Scan for the cell matching the given text and deliver its (X, Y) coordinate at center. 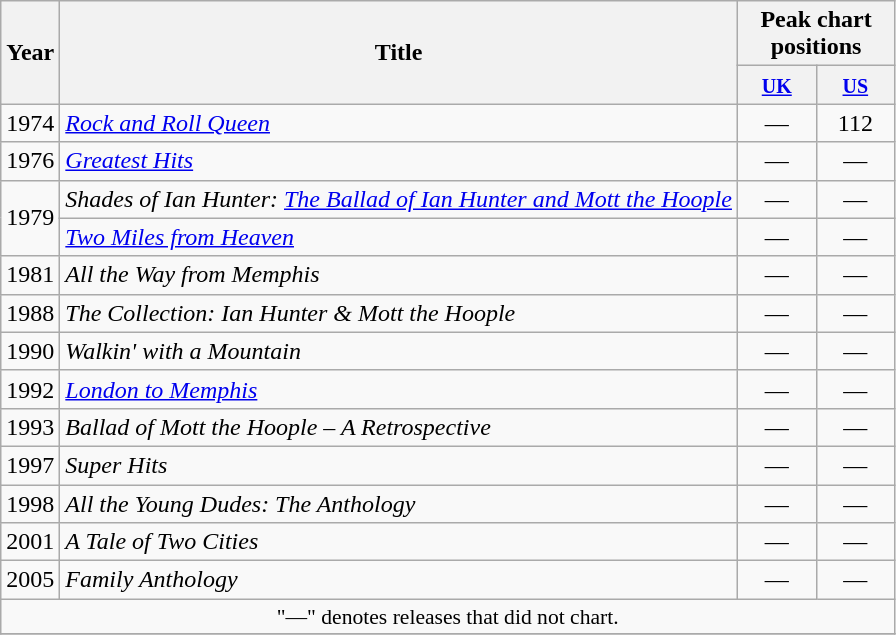
1997 (30, 465)
Super Hits (399, 465)
Ballad of Mott the Hoople – A Retrospective (399, 427)
Walkin' with a Mountain (399, 351)
Greatest Hits (399, 161)
Shades of Ian Hunter: The Ballad of Ian Hunter and Mott the Hoople (399, 199)
1981 (30, 275)
112 (856, 123)
The Collection: Ian Hunter & Mott the Hoople (399, 313)
2005 (30, 580)
1976 (30, 161)
Family Anthology (399, 580)
Rock and Roll Queen (399, 123)
1988 (30, 313)
UK (776, 85)
London to Memphis (399, 389)
2001 (30, 542)
1993 (30, 427)
Peak chart positions (816, 34)
1990 (30, 351)
1992 (30, 389)
All the Young Dudes: The Anthology (399, 503)
Year (30, 52)
1979 (30, 218)
1998 (30, 503)
US (856, 85)
1974 (30, 123)
Two Miles from Heaven (399, 237)
A Tale of Two Cities (399, 542)
"—" denotes releases that did not chart. (448, 617)
All the Way from Memphis (399, 275)
Title (399, 52)
